Detect which cell encompasses the target text, then output its (X, Y) center coordinate. 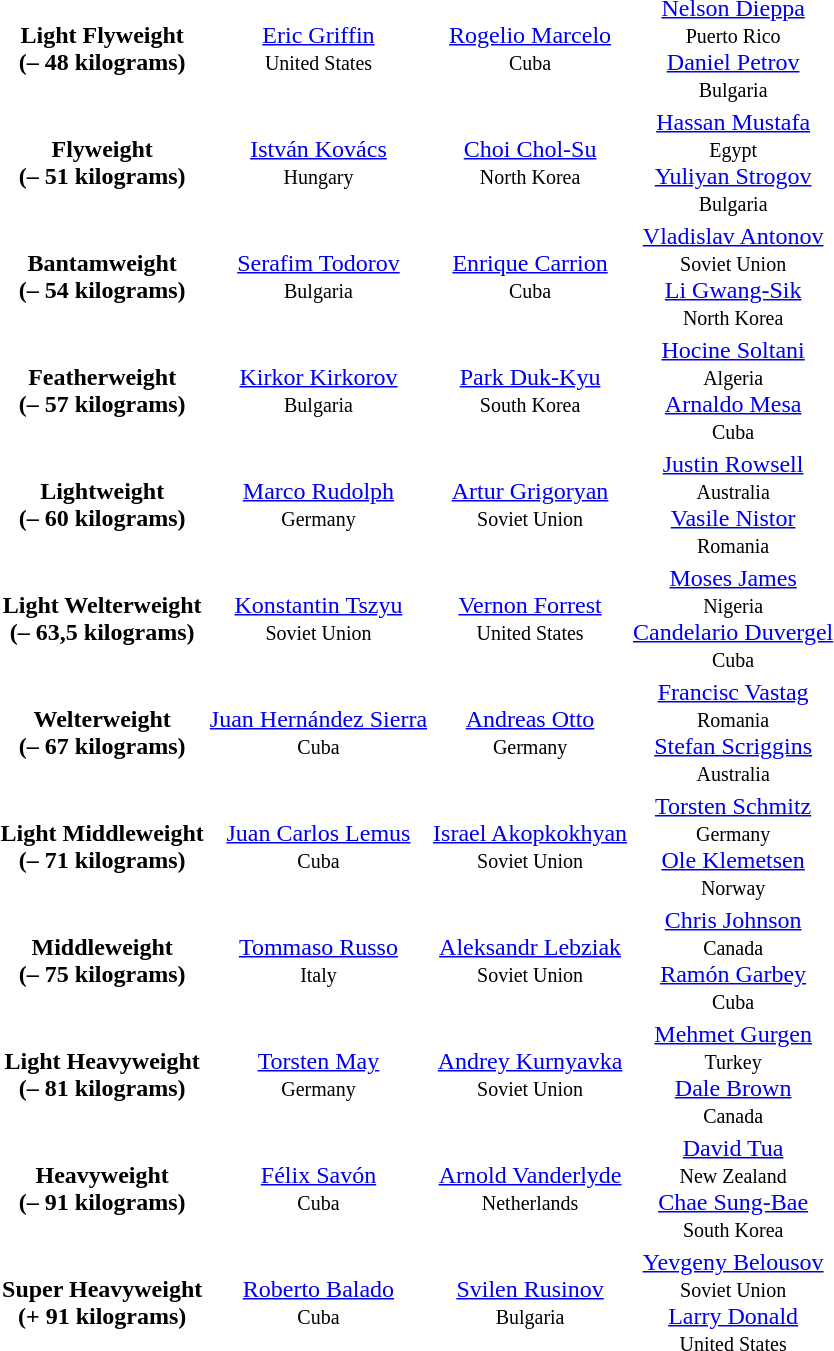
Arnold VanderlydeNetherlands (530, 1188)
Félix SavónCuba (318, 1188)
Park Duk-KyuSouth Korea (530, 390)
Torsten MayGermany (318, 1074)
Artur GrigoryanSoviet Union (530, 504)
Enrique CarrionCuba (530, 276)
Tommaso RussoItaly (318, 960)
Israel AkopkokhyanSoviet Union (530, 846)
Andrey KurnyavkaSoviet Union (530, 1074)
Juan Hernández SierraCuba (318, 732)
Andreas OttoGermany (530, 732)
Vernon ForrestUnited States (530, 618)
Konstantin TszyuSoviet Union (318, 618)
Kirkor KirkorovBulgaria (318, 390)
István KovácsHungary (318, 162)
Marco RudolphGermany (318, 504)
Aleksandr LebziakSoviet Union (530, 960)
Serafim TodorovBulgaria (318, 276)
Choi Chol-SuNorth Korea (530, 162)
Juan Carlos LemusCuba (318, 846)
